Determine the (X, Y) coordinate at the center of the cell enclosing the given text.  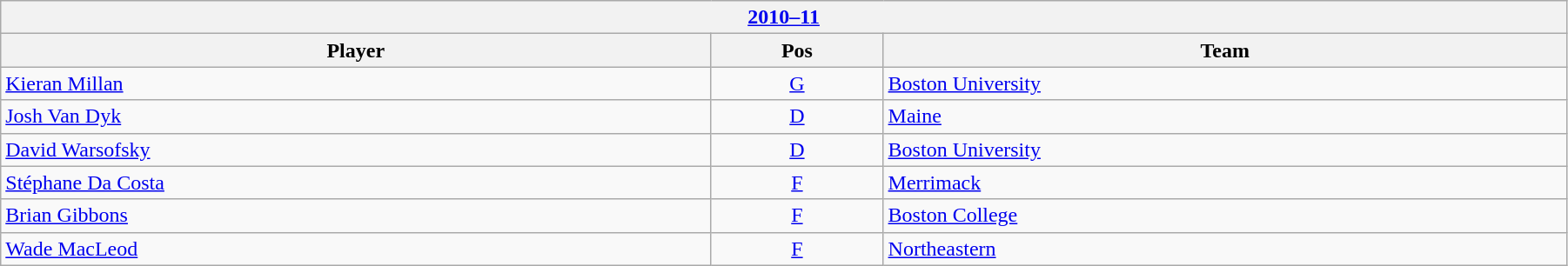
Josh Van Dyk (356, 116)
David Warsofsky (356, 150)
Kieran Millan (356, 83)
Boston College (1225, 216)
G (797, 83)
Northeastern (1225, 249)
Maine (1225, 116)
Player (356, 50)
Pos (797, 50)
2010–11 (784, 17)
Stéphane Da Costa (356, 183)
Brian Gibbons (356, 216)
Team (1225, 50)
Merrimack (1225, 183)
Wade MacLeod (356, 249)
